Return the [x, y] coordinate for the center point of the cell that contains the specified text.  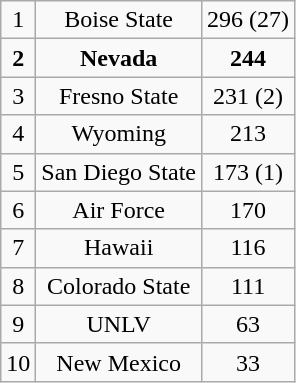
33 [248, 362]
8 [18, 286]
7 [18, 248]
Wyoming [119, 134]
Boise State [119, 20]
1 [18, 20]
116 [248, 248]
4 [18, 134]
213 [248, 134]
UNLV [119, 324]
5 [18, 172]
Hawaii [119, 248]
New Mexico [119, 362]
173 (1) [248, 172]
296 (27) [248, 20]
Colorado State [119, 286]
170 [248, 210]
Air Force [119, 210]
10 [18, 362]
231 (2) [248, 96]
63 [248, 324]
6 [18, 210]
9 [18, 324]
2 [18, 58]
244 [248, 58]
Nevada [119, 58]
Fresno State [119, 96]
San Diego State [119, 172]
111 [248, 286]
3 [18, 96]
